Determine the (x, y) coordinate at the center of the cell enclosing the given text.  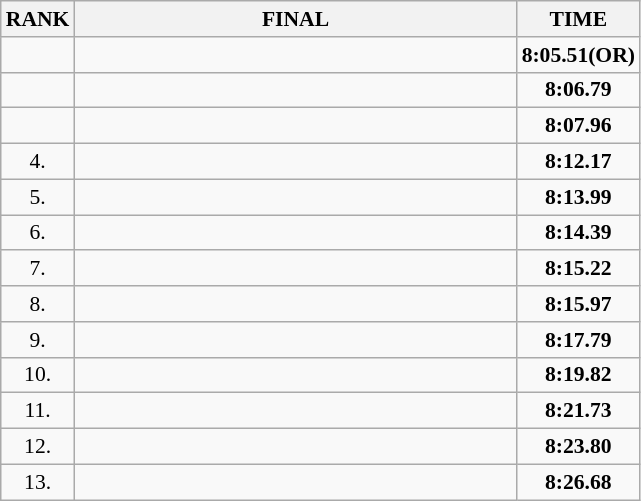
8:13.99 (578, 197)
5. (38, 197)
FINAL (295, 19)
8:15.97 (578, 304)
8:19.82 (578, 375)
8:14.39 (578, 233)
8:12.17 (578, 162)
4. (38, 162)
8:07.96 (578, 126)
10. (38, 375)
8:05.51(OR) (578, 55)
8. (38, 304)
TIME (578, 19)
8:15.22 (578, 269)
13. (38, 482)
12. (38, 447)
8:21.73 (578, 411)
6. (38, 233)
8:23.80 (578, 447)
8:06.79 (578, 90)
7. (38, 269)
11. (38, 411)
8:26.68 (578, 482)
RANK (38, 19)
9. (38, 340)
8:17.79 (578, 340)
